Return the [x, y] coordinate for the center point of the cell that contains the specified text.  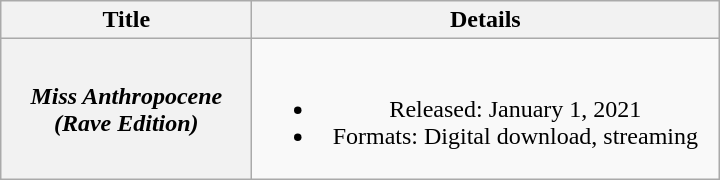
Details [486, 20]
Title [126, 20]
Released: January 1, 2021Formats: Digital download, streaming [486, 109]
Miss Anthropocene (Rave Edition) [126, 109]
